Determine the (X, Y) coordinate at the center of the cell enclosing the given text.  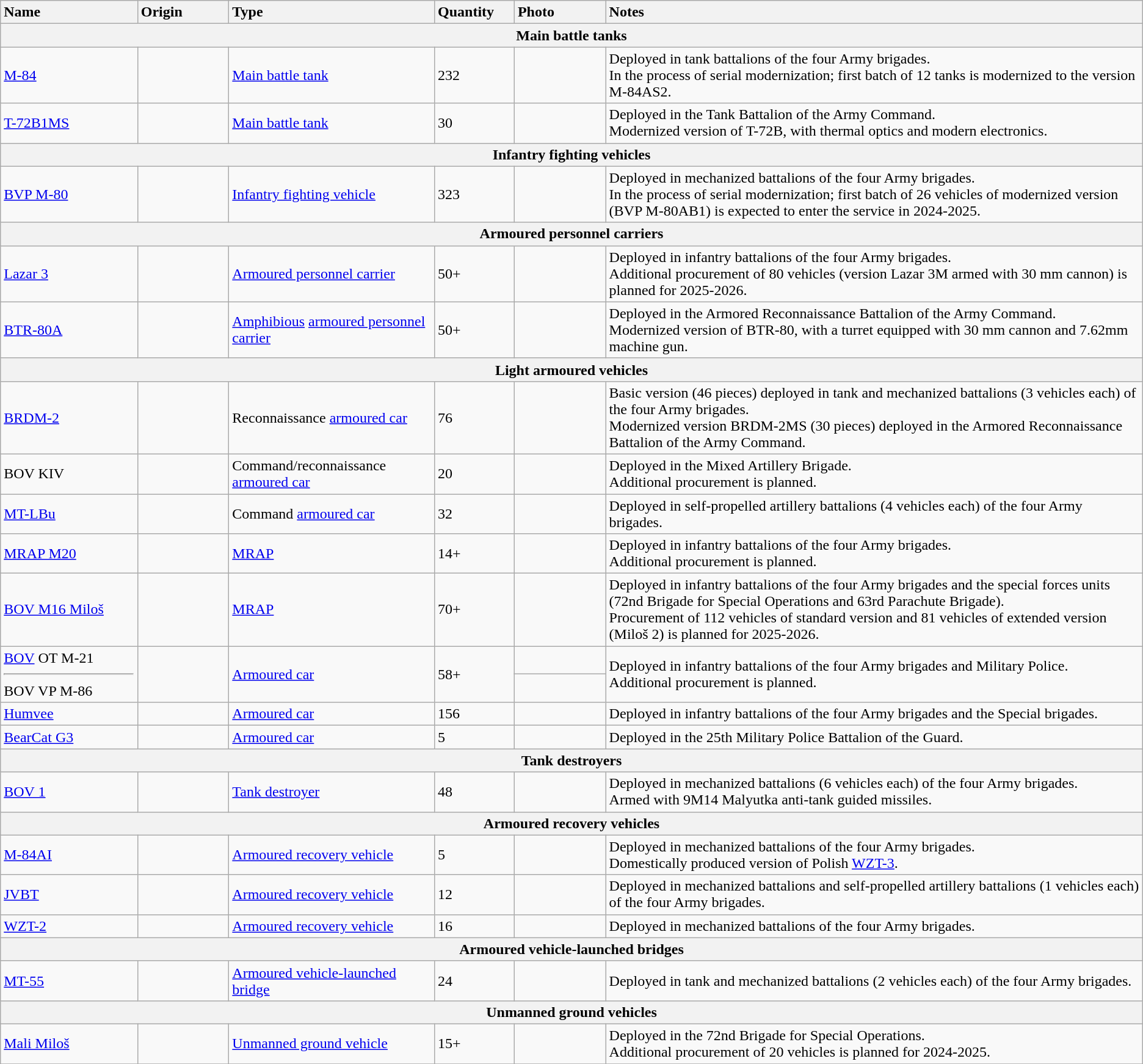
Deployed in mechanized battalions of the four Army brigades.Domestically produced version of Polish WZT-3. (874, 855)
BOV 1 (69, 792)
70+ (474, 610)
Deployed in infantry battalions of the four Army brigades and Military Police.Additional procurement is planned. (874, 674)
Light armoured vehicles (571, 370)
Name (69, 12)
Deployed in the 72nd Brigade for Special Operations.Additional procurement of 20 vehicles is planned for 2024-2025. (874, 1043)
BTR-80A (69, 330)
Origin (183, 12)
Armoured recovery vehicles (571, 823)
Photo (560, 12)
Armoured vehicle-launched bridges (571, 949)
58+ (474, 674)
Armoured personnel carriers (571, 234)
BOV OT M-21BOV VP M-86 (69, 674)
48 (474, 792)
Lazar 3 (69, 274)
24 (474, 981)
BVP M-80 (69, 194)
MRAP M20 (69, 553)
Reconnaissance armoured car (332, 418)
Amphibious armoured personnel carrier (332, 330)
BearCat G3 (69, 737)
Deployed in self-propelled artillery battalions (4 vehicles each) of the four Army brigades. (874, 513)
232 (474, 75)
Humvee (69, 714)
Deployed in tank and mechanized battalions (2 vehicles each) of the four Army brigades. (874, 981)
Mali Miloš (69, 1043)
Armoured personnel carrier (332, 274)
Main battle tanks (571, 35)
76 (474, 418)
Unmanned ground vehicle (332, 1043)
Deployed in the 25th Military Police Battalion of the Guard. (874, 737)
20 (474, 474)
Infantry fighting vehicles (571, 155)
Notes (874, 12)
Unmanned ground vehicles (571, 1012)
JVBT (69, 894)
12 (474, 894)
Tank destroyer (332, 792)
Quantity (474, 12)
WZT-2 (69, 926)
Deployed in the Tank Battalion of the Army Command.Modernized version of T-72B, with thermal optics and modern electronics. (874, 123)
Infantry fighting vehicle (332, 194)
Command armoured car (332, 513)
M-84AI (69, 855)
14+ (474, 553)
Deployed in mechanized battalions (6 vehicles each) of the four Army brigades.Armed with 9M14 Malyutka anti-tank guided missiles. (874, 792)
M-84 (69, 75)
Deployed in the Mixed Artillery Brigade.Additional procurement is planned. (874, 474)
16 (474, 926)
BRDM-2 (69, 418)
Deployed in mechanized battalions and self-propelled artillery battalions (1 vehicles each) of the four Army brigades. (874, 894)
Command/reconnaissance armoured car (332, 474)
156 (474, 714)
BOV M16 Miloš (69, 610)
Armoured vehicle-launched bridge (332, 981)
Tank destroyers (571, 760)
T-72B1MS (69, 123)
323 (474, 194)
Deployed in infantry battalions of the four Army brigades.Additional procurement is planned. (874, 553)
BOV KIV (69, 474)
32 (474, 513)
Type (332, 12)
MT-LBu (69, 513)
30 (474, 123)
Deployed in mechanized battalions of the four Army brigades. (874, 926)
MT-55 (69, 981)
Deployed in infantry battalions of the four Army brigades and the Special brigades. (874, 714)
15+ (474, 1043)
